Return (x, y) of the center of cell containing provided text 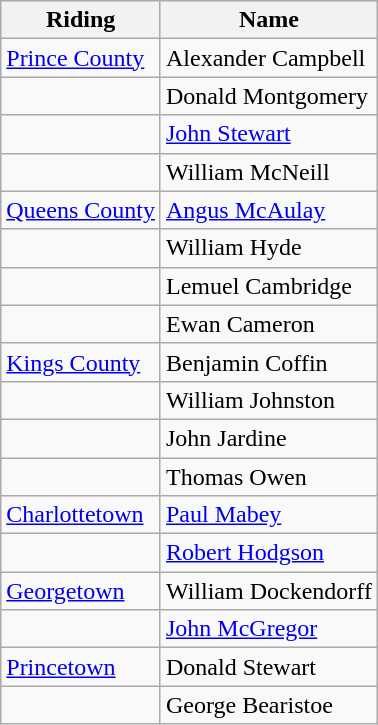
Kings County (81, 362)
Donald Montgomery (268, 96)
Charlottetown (81, 515)
William Johnston (268, 400)
John Stewart (268, 134)
John Jardine (268, 438)
John McGregor (268, 629)
Riding (81, 20)
Thomas Owen (268, 477)
Alexander Campbell (268, 58)
Georgetown (81, 591)
Ewan Cameron (268, 324)
Robert Hodgson (268, 553)
Princetown (81, 667)
Queens County (81, 210)
Lemuel Cambridge (268, 286)
Prince County (81, 58)
Paul Mabey (268, 515)
George Bearistoe (268, 705)
William McNeill (268, 172)
William Hyde (268, 248)
Name (268, 20)
Angus McAulay (268, 210)
William Dockendorff (268, 591)
Donald Stewart (268, 667)
Benjamin Coffin (268, 362)
